Extract the [x, y] coordinate from the center of the cell holding the provided text.  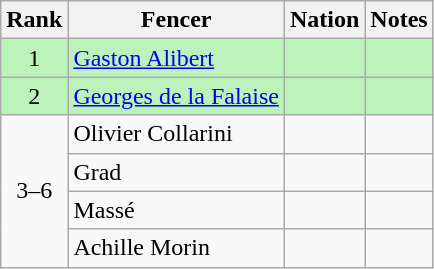
Georges de la Falaise [176, 96]
3–6 [34, 191]
1 [34, 58]
Notes [399, 20]
Gaston Alibert [176, 58]
Fencer [176, 20]
Olivier Collarini [176, 134]
Rank [34, 20]
2 [34, 96]
Achille Morin [176, 248]
Massé [176, 210]
Nation [324, 20]
Grad [176, 172]
